Identify which cell holds the provided text, then report its [X, Y] central coordinate. 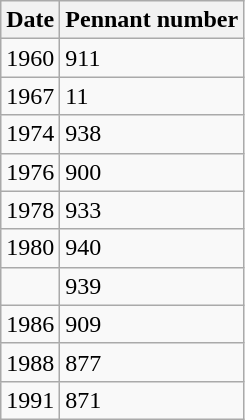
11 [152, 96]
871 [152, 400]
1978 [30, 210]
940 [152, 248]
Pennant number [152, 20]
1986 [30, 324]
933 [152, 210]
1960 [30, 58]
1991 [30, 400]
911 [152, 58]
1980 [30, 248]
1988 [30, 362]
1974 [30, 134]
877 [152, 362]
1976 [30, 172]
938 [152, 134]
909 [152, 324]
900 [152, 172]
1967 [30, 96]
939 [152, 286]
Date [30, 20]
